Pinpoint the cell where the given text exists, returning its [x, y] midpoint coordinate. 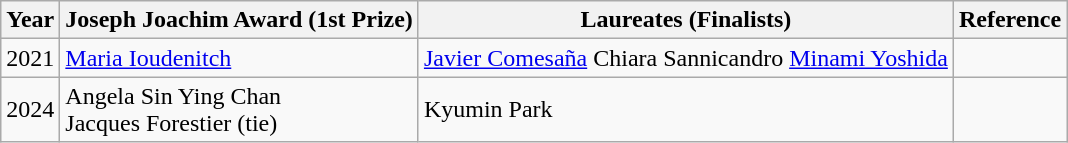
Javier Comesaña Chiara Sannicandro Minami Yoshida [686, 58]
Reference [1010, 20]
Angela Sin Ying Chan Jacques Forestier (tie) [240, 110]
Kyumin Park [686, 110]
Laureates (Finalists) [686, 20]
Joseph Joachim Award (1st Prize) [240, 20]
2024 [30, 110]
2021 [30, 58]
Maria Ioudenitch [240, 58]
Year [30, 20]
